Return (X, Y) of the center of cell containing provided text 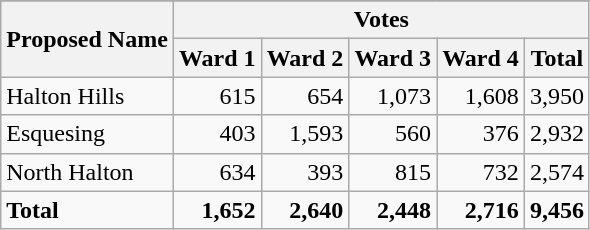
1,608 (481, 96)
2,448 (393, 210)
Ward 1 (217, 58)
Esquesing (88, 134)
Proposed Name (88, 39)
732 (481, 172)
Ward 2 (305, 58)
2,716 (481, 210)
560 (393, 134)
Ward 3 (393, 58)
2,640 (305, 210)
9,456 (556, 210)
654 (305, 96)
393 (305, 172)
615 (217, 96)
815 (393, 172)
Votes (381, 20)
403 (217, 134)
1,593 (305, 134)
3,950 (556, 96)
2,932 (556, 134)
Halton Hills (88, 96)
North Halton (88, 172)
376 (481, 134)
1,652 (217, 210)
634 (217, 172)
2,574 (556, 172)
1,073 (393, 96)
Ward 4 (481, 58)
